Scan for the cell matching the given text and deliver its [X, Y] coordinate at center. 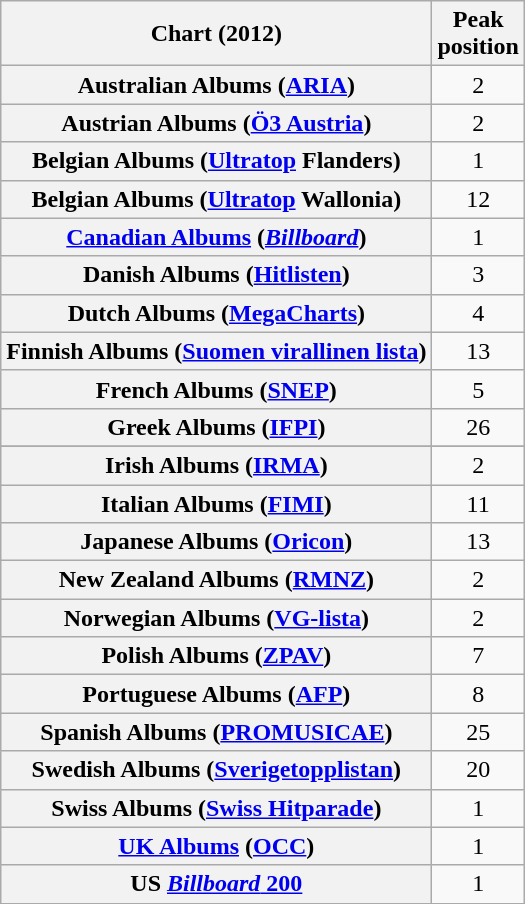
Portuguese Albums (AFP) [216, 694]
Austrian Albums (Ö3 Austria) [216, 123]
Greek Albums (IFPI) [216, 427]
Belgian Albums (Ultratop Flanders) [216, 161]
Italian Albums (FIMI) [216, 503]
Finnish Albums (Suomen virallinen lista) [216, 351]
Norwegian Albums (VG-lista) [216, 618]
Swedish Albums (Sverigetopplistan) [216, 770]
Danish Albums (Hitlisten) [216, 275]
20 [478, 770]
Australian Albums (ARIA) [216, 85]
Polish Albums (ZPAV) [216, 656]
12 [478, 199]
Chart (2012) [216, 34]
Japanese Albums (Oricon) [216, 542]
5 [478, 389]
Irish Albums (IRMA) [216, 465]
Canadian Albums (Billboard) [216, 237]
UK Albums (OCC) [216, 846]
Spanish Albums (PROMUSICAE) [216, 732]
8 [478, 694]
4 [478, 313]
Peakposition [478, 34]
Belgian Albums (Ultratop Wallonia) [216, 199]
Swiss Albums (Swiss Hitparade) [216, 808]
US Billboard 200 [216, 884]
French Albums (SNEP) [216, 389]
7 [478, 656]
New Zealand Albums (RMNZ) [216, 580]
26 [478, 427]
25 [478, 732]
11 [478, 503]
Dutch Albums (MegaCharts) [216, 313]
3 [478, 275]
